Output the (X, Y) coordinate of the center of the cell containing the given text.  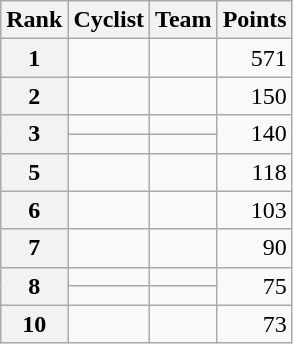
Rank (34, 20)
75 (254, 286)
10 (34, 324)
8 (34, 286)
103 (254, 210)
118 (254, 172)
73 (254, 324)
571 (254, 58)
Cyclist (109, 20)
5 (34, 172)
140 (254, 134)
7 (34, 248)
90 (254, 248)
6 (34, 210)
2 (34, 96)
1 (34, 58)
150 (254, 96)
Points (254, 20)
3 (34, 134)
Team (184, 20)
